Extract the [x, y] coordinate from the center of the cell holding the provided text.  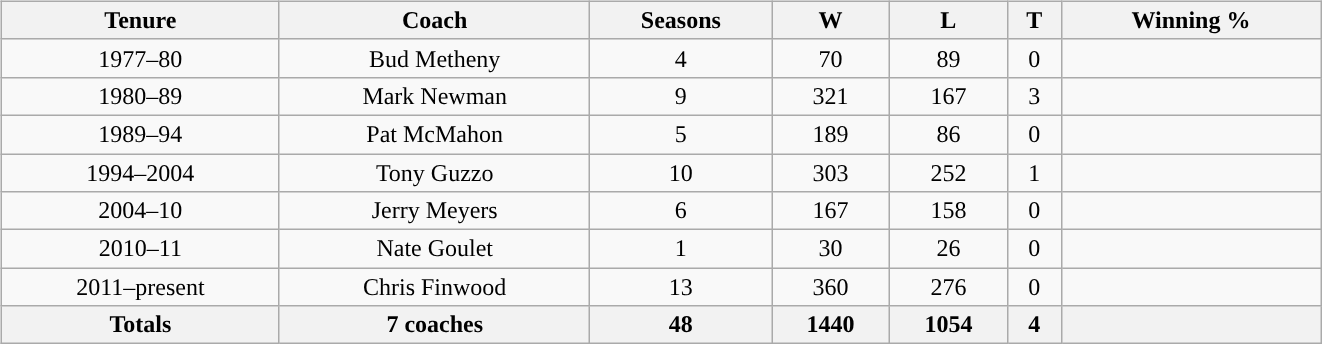
70 [831, 58]
Seasons [681, 20]
2011–present [140, 287]
5 [681, 134]
Pat McMahon [434, 134]
252 [948, 173]
360 [831, 287]
Tony Guzzo [434, 173]
Jerry Meyers [434, 211]
Totals [140, 325]
89 [948, 58]
W [831, 20]
276 [948, 287]
Coach [434, 20]
321 [831, 96]
30 [831, 249]
6 [681, 211]
26 [948, 249]
Mark Newman [434, 96]
1977–80 [140, 58]
189 [831, 134]
13 [681, 287]
1994–2004 [140, 173]
T [1034, 20]
1989–94 [140, 134]
2010–11 [140, 249]
1054 [948, 325]
Bud Metheny [434, 58]
Winning % [1190, 20]
Chris Finwood [434, 287]
9 [681, 96]
10 [681, 173]
Tenure [140, 20]
48 [681, 325]
Nate Goulet [434, 249]
303 [831, 173]
7 coaches [434, 325]
86 [948, 134]
1440 [831, 325]
158 [948, 211]
3 [1034, 96]
L [948, 20]
1980–89 [140, 96]
2004–10 [140, 211]
